Scan for the cell matching the given text and deliver its (X, Y) coordinate at center. 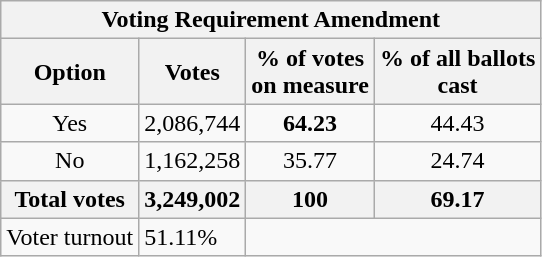
Voting Requirement Amendment (271, 20)
% of all ballotscast (457, 72)
24.74 (457, 161)
Option (70, 72)
Yes (70, 123)
2,086,744 (192, 123)
44.43 (457, 123)
Votes (192, 72)
100 (310, 199)
No (70, 161)
35.77 (310, 161)
Voter turnout (70, 237)
51.11% (192, 237)
1,162,258 (192, 161)
3,249,002 (192, 199)
% of voteson measure (310, 72)
69.17 (457, 199)
64.23 (310, 123)
Total votes (70, 199)
